Scan for the cell matching the given text and deliver its (x, y) coordinate at center. 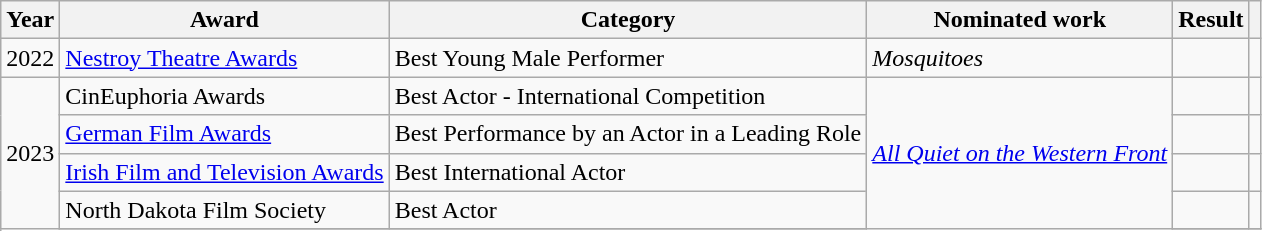
Mosquitoes (1020, 58)
Best Actor (628, 210)
Best Young Male Performer (628, 58)
Result (1211, 20)
Year (30, 20)
Category (628, 20)
Best Actor - International Competition (628, 96)
North Dakota Film Society (224, 210)
Award (224, 20)
CinEuphoria Awards (224, 96)
Best International Actor (628, 172)
Nominated work (1020, 20)
All Quiet on the Western Front (1020, 153)
German Film Awards (224, 134)
2022 (30, 58)
Best Performance by an Actor in a Leading Role (628, 134)
Nestroy Theatre Awards (224, 58)
Irish Film and Television Awards (224, 172)
2023 (30, 153)
